Search for the cell housing the specified text and yield its (x, y) center coordinate. 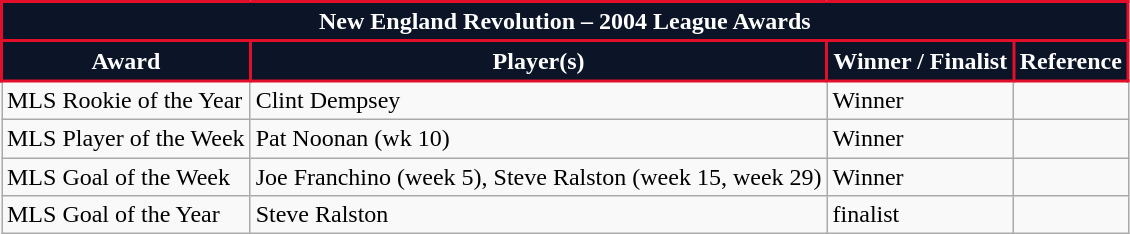
Winner / Finalist (920, 61)
Steve Ralston (538, 215)
MLS Player of the Week (126, 138)
Award (126, 61)
Player(s) (538, 61)
MLS Goal of the Year (126, 215)
Joe Franchino (week 5), Steve Ralston (week 15, week 29) (538, 177)
Pat Noonan (wk 10) (538, 138)
Reference (1070, 61)
Clint Dempsey (538, 100)
MLS Rookie of the Year (126, 100)
MLS Goal of the Week (126, 177)
finalist (920, 215)
New England Revolution – 2004 League Awards (566, 22)
